Scan for the cell matching the given text and deliver its [X, Y] coordinate at center. 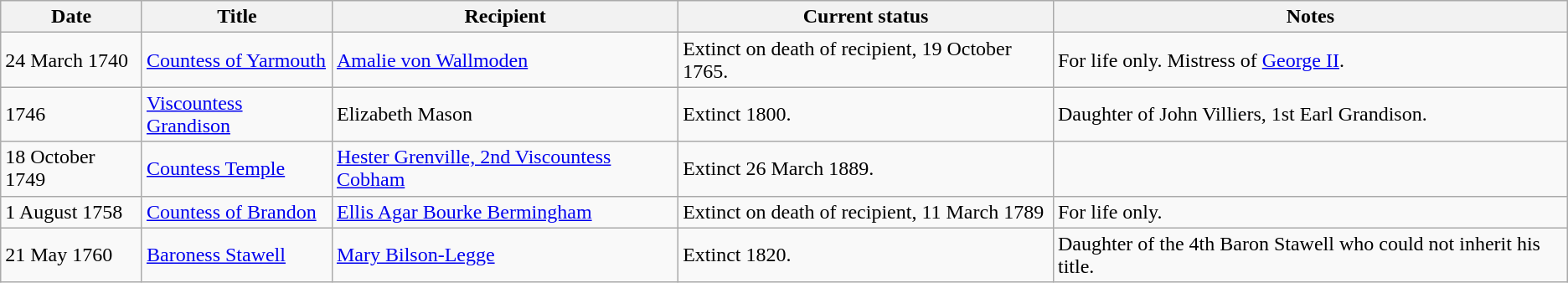
For life only. [1310, 212]
24 March 1740 [72, 60]
Daughter of the 4th Baron Stawell who could not inherit his title. [1310, 255]
Countess of Yarmouth [236, 60]
18 October 1749 [72, 169]
1 August 1758 [72, 212]
Recipient [504, 17]
Date [72, 17]
Countess of Brandon [236, 212]
Baroness Stawell [236, 255]
1746 [72, 114]
Daughter of John Villiers, 1st Earl Grandison. [1310, 114]
Hester Grenville, 2nd Viscountess Cobham [504, 169]
Extinct on death of recipient, 19 October 1765. [866, 60]
Viscountess Grandison [236, 114]
Extinct 26 March 1889. [866, 169]
21 May 1760 [72, 255]
Extinct 1820. [866, 255]
Elizabeth Mason [504, 114]
Amalie von Wallmoden [504, 60]
Ellis Agar Bourke Bermingham [504, 212]
Notes [1310, 17]
Title [236, 17]
Extinct 1800. [866, 114]
Current status [866, 17]
Extinct on death of recipient, 11 March 1789 [866, 212]
For life only. Mistress of George II. [1310, 60]
Countess Temple [236, 169]
Mary Bilson-Legge [504, 255]
